Extract the [X, Y] coordinate from the center of the cell holding the provided text.  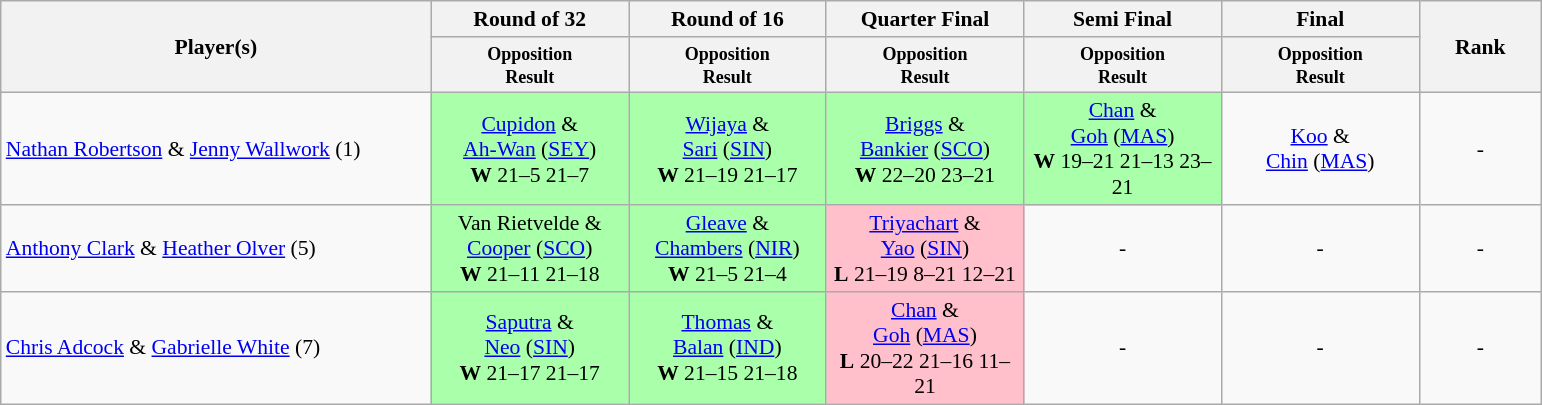
Anthony Clark & Heather Olver (5) [216, 248]
Round of 16 [727, 19]
Triyachart &Yao (SIN)L 21–19 8–21 12–21 [925, 248]
Round of 32 [530, 19]
Player(s) [216, 47]
Final [1320, 19]
Quarter Final [925, 19]
Rank [1480, 47]
Briggs &Bankier (SCO)W 22–20 23–21 [925, 149]
Wijaya &Sari (SIN)W 21–19 21–17 [727, 149]
Chan &Goh (MAS)L 20–22 21–16 11–21 [925, 348]
Chan &Goh (MAS)W 19–21 21–13 23–21 [1123, 149]
Cupidon &Ah-Wan (SEY)W 21–5 21–7 [530, 149]
Saputra &Neo (SIN)W 21–17 21–17 [530, 348]
Van Rietvelde &Cooper (SCO)W 21–11 21–18 [530, 248]
Gleave &Chambers (NIR)W 21–5 21–4 [727, 248]
Koo &Chin (MAS) [1320, 149]
Semi Final [1123, 19]
Chris Adcock & Gabrielle White (7) [216, 348]
Nathan Robertson & Jenny Wallwork (1) [216, 149]
Thomas &Balan (IND)W 21–15 21–18 [727, 348]
